Search for the cell housing the specified text and yield its [X, Y] center coordinate. 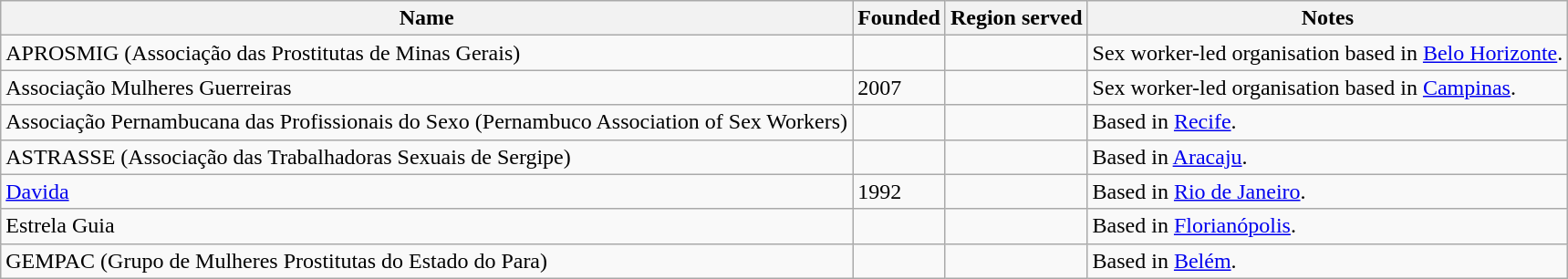
Name [427, 18]
Associação Mulheres Guerreiras [427, 88]
Notes [1328, 18]
GEMPAC (Grupo de Mulheres Prostitutas do Estado do Para) [427, 261]
Associação Pernambucana das Profissionais do Sexo (Pernambuco Association of Sex Workers) [427, 122]
Region served [1016, 18]
1992 [899, 191]
APROSMIG (Associação das Prostitutas de Minas Gerais) [427, 53]
ASTRASSE (Associação das Trabalhadoras Sexuais de Sergipe) [427, 157]
Davida [427, 191]
Estrela Guia [427, 226]
Founded [899, 18]
Based in Belém. [1328, 261]
2007 [899, 88]
Based in Aracaju. [1328, 157]
Sex worker-led organisation based in Campinas. [1328, 88]
Based in Recife. [1328, 122]
Based in Florianópolis. [1328, 226]
Based in Rio de Janeiro. [1328, 191]
Sex worker-led organisation based in Belo Horizonte. [1328, 53]
